From the cell containing the given text, extract its center point as (x, y) coordinate. 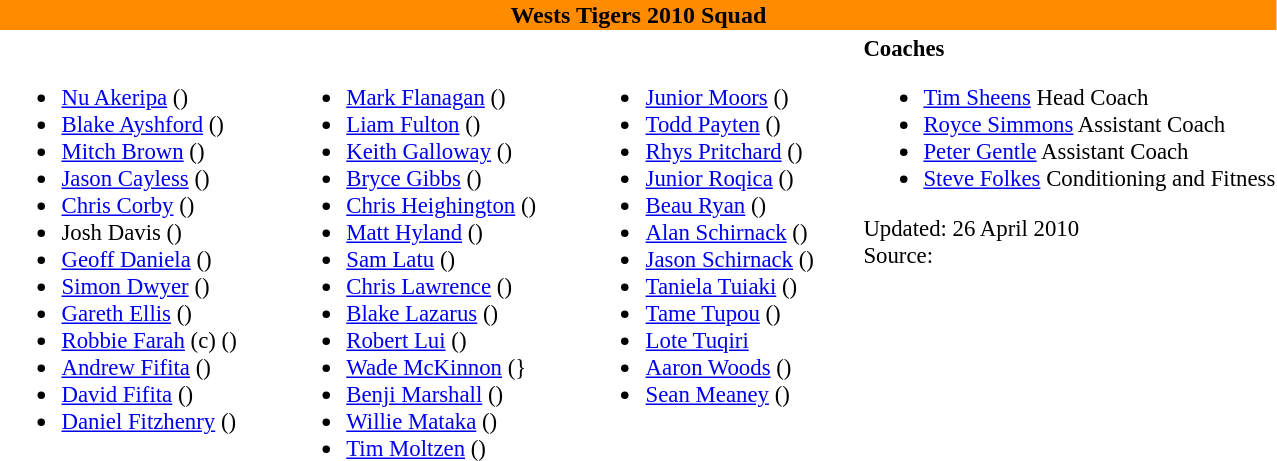
Wests Tigers 2010 Squad (638, 15)
